Output the (X, Y) coordinate of the center of the cell containing the given text.  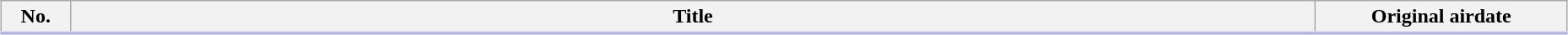
No. (35, 17)
Title (693, 17)
Original airdate (1441, 17)
